Return (X, Y) of the center of cell containing provided text 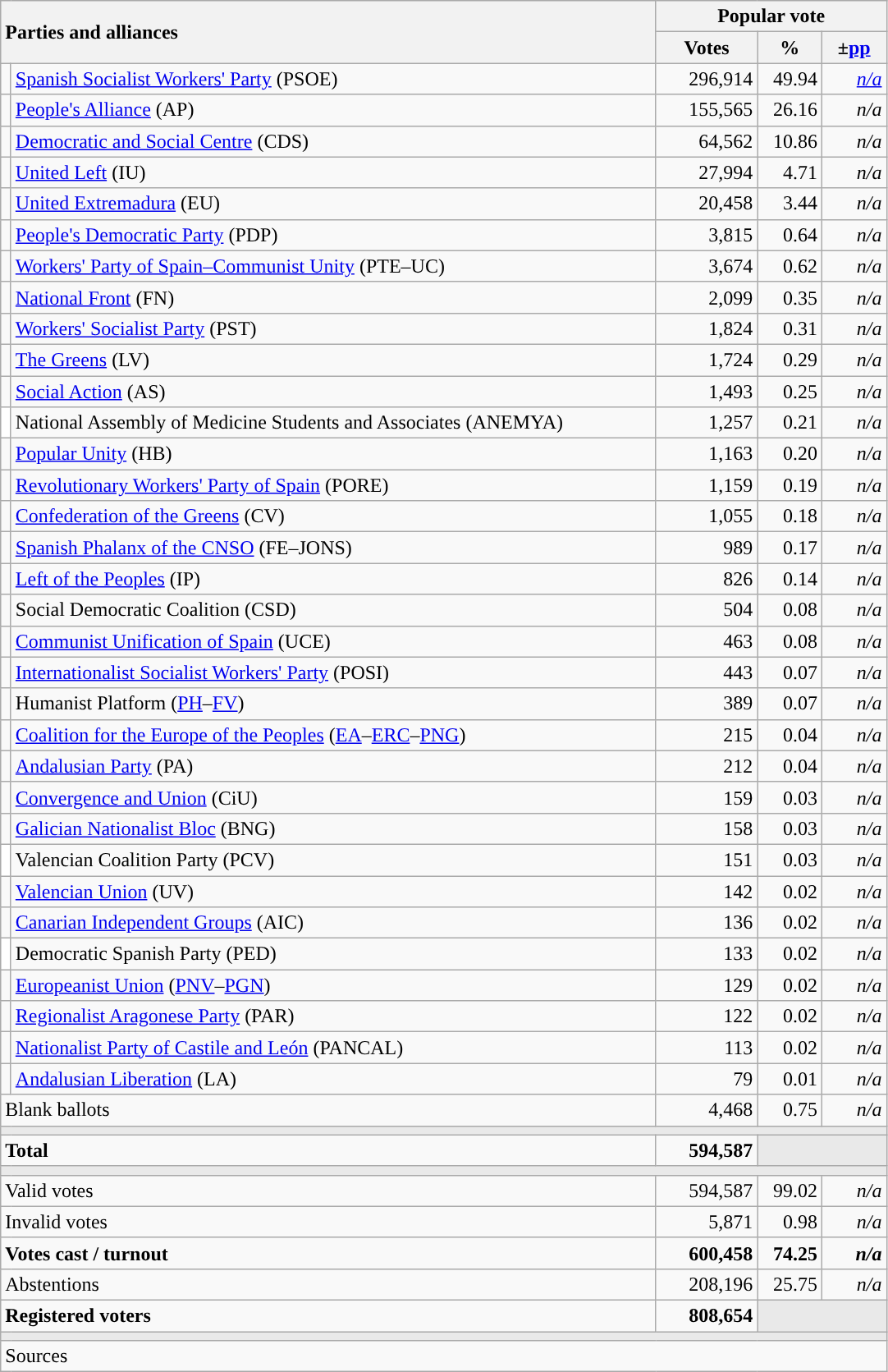
Convergence and Union (CiU) (333, 797)
0.31 (790, 328)
74.25 (790, 1253)
Valid votes (328, 1191)
296,914 (707, 79)
136 (707, 923)
504 (707, 610)
People's Democratic Party (PDP) (333, 235)
808,654 (707, 1315)
3,815 (707, 235)
3.44 (790, 204)
Nationalist Party of Castile and León (PANCAL) (333, 1048)
26.16 (790, 110)
Canarian Independent Groups (AIC) (333, 923)
158 (707, 828)
443 (707, 672)
Left of the Peoples (IP) (333, 579)
Votes (707, 48)
27,994 (707, 172)
0.18 (790, 516)
Popular Unity (HB) (333, 454)
1,257 (707, 423)
Europeanist Union (PNV–PGN) (333, 985)
1,493 (707, 392)
0.25 (790, 392)
Votes cast / turnout (328, 1253)
1,159 (707, 485)
0.62 (790, 266)
2,099 (707, 297)
151 (707, 860)
155,565 (707, 110)
National Assembly of Medicine Students and Associates (ANEMYA) (333, 423)
600,458 (707, 1253)
159 (707, 797)
0.01 (790, 1079)
215 (707, 735)
Valencian Coalition Party (PCV) (333, 860)
0.35 (790, 297)
% (790, 48)
0.75 (790, 1110)
United Left (IU) (333, 172)
79 (707, 1079)
Invalid votes (328, 1222)
Social Democratic Coalition (CSD) (333, 610)
Abstentions (328, 1284)
4.71 (790, 172)
133 (707, 954)
99.02 (790, 1191)
National Front (FN) (333, 297)
Coalition for the Europe of the Peoples (EA–ERC–PNG) (333, 735)
Regionalist Aragonese Party (PAR) (333, 1016)
Galician Nationalist Bloc (BNG) (333, 828)
463 (707, 641)
United Extremadura (EU) (333, 204)
Revolutionary Workers' Party of Spain (PORE) (333, 485)
3,674 (707, 266)
Humanist Platform (PH–FV) (333, 704)
Popular vote (771, 16)
0.20 (790, 454)
212 (707, 766)
389 (707, 704)
Blank ballots (328, 1110)
64,562 (707, 141)
49.94 (790, 79)
0.98 (790, 1222)
20,458 (707, 204)
Workers' Party of Spain–Communist Unity (PTE–UC) (333, 266)
0.14 (790, 579)
Andalusian Party (PA) (333, 766)
0.64 (790, 235)
Spanish Socialist Workers' Party (PSOE) (333, 79)
Registered voters (328, 1315)
Workers' Socialist Party (PST) (333, 328)
Internationalist Socialist Workers' Party (POSI) (333, 672)
Andalusian Liberation (LA) (333, 1079)
0.17 (790, 548)
122 (707, 1016)
Democratic Spanish Party (PED) (333, 954)
Communist Unification of Spain (UCE) (333, 641)
10.86 (790, 141)
989 (707, 548)
129 (707, 985)
Spanish Phalanx of the CNSO (FE–JONS) (333, 548)
1,824 (707, 328)
5,871 (707, 1222)
±pp (854, 48)
The Greens (LV) (333, 360)
142 (707, 891)
Sources (443, 1356)
Total (328, 1150)
0.29 (790, 360)
Parties and alliances (328, 32)
1,055 (707, 516)
826 (707, 579)
25.75 (790, 1284)
1,163 (707, 454)
Valencian Union (UV) (333, 891)
0.21 (790, 423)
People's Alliance (AP) (333, 110)
113 (707, 1048)
208,196 (707, 1284)
4,468 (707, 1110)
Democratic and Social Centre (CDS) (333, 141)
0.19 (790, 485)
Social Action (AS) (333, 392)
Confederation of the Greens (CV) (333, 516)
1,724 (707, 360)
